Extract the [X, Y] coordinate from the center of the cell holding the provided text.  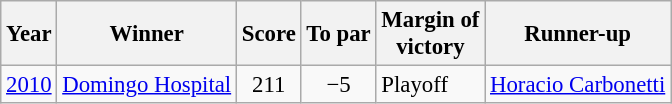
Year [29, 34]
Horacio Carbonetti [578, 85]
Domingo Hospital [147, 85]
−5 [338, 85]
Runner-up [578, 34]
211 [268, 85]
Playoff [430, 85]
To par [338, 34]
Margin ofvictory [430, 34]
2010 [29, 85]
Score [268, 34]
Winner [147, 34]
